For the text-containing cell, return its midpoint in [X, Y] coordinate format. 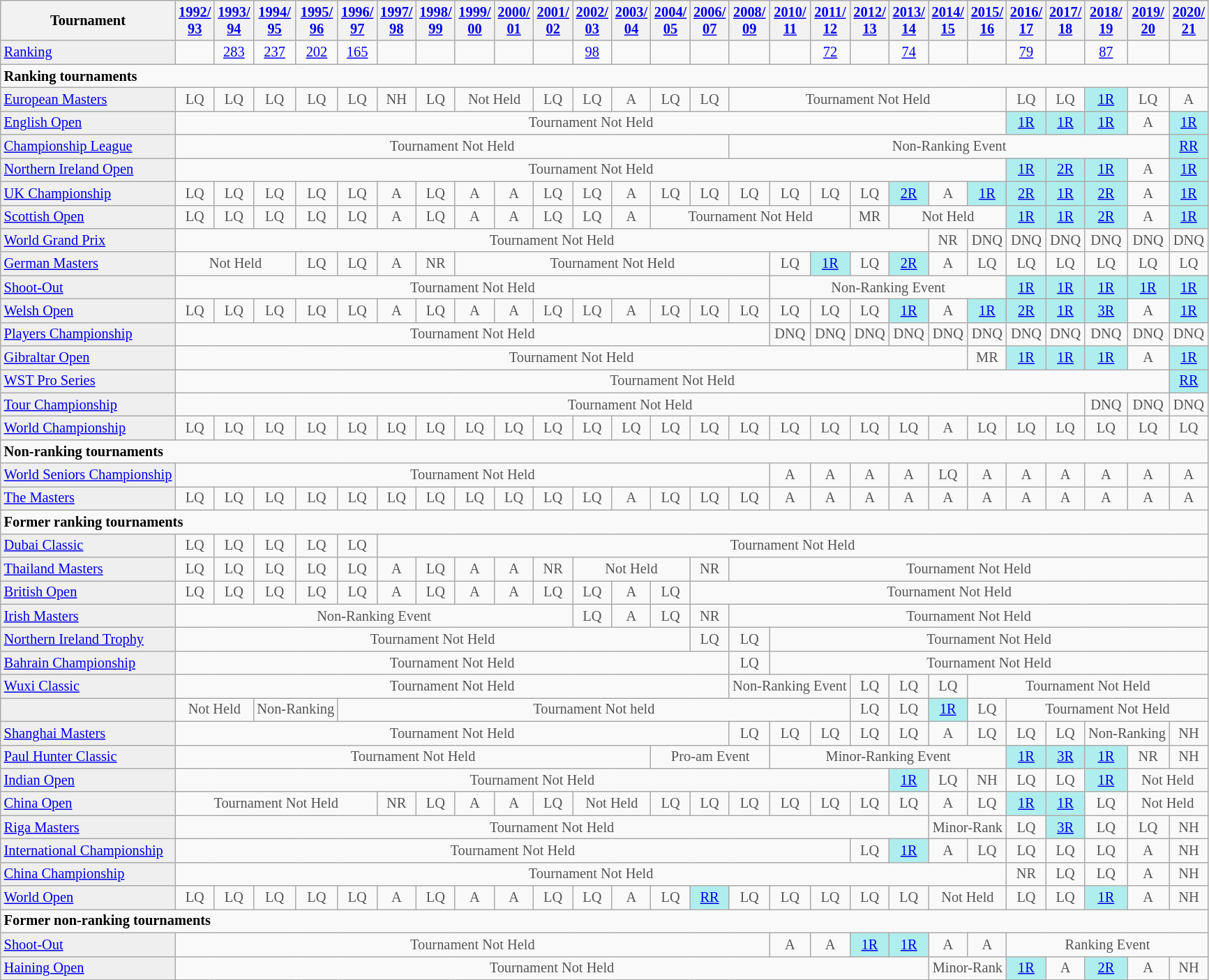
2011/12 [830, 20]
British Open [88, 592]
2008/09 [749, 20]
98 [592, 52]
Tournament Not held [594, 709]
Ranking tournaments [604, 76]
Haining Open [88, 968]
UK Championship [88, 193]
Welsh Open [88, 310]
Tour Championship [88, 405]
Non-ranking tournaments [604, 451]
283 [234, 52]
2001/02 [553, 20]
2019/20 [1148, 20]
165 [357, 52]
2015/16 [987, 20]
Championship League [88, 146]
2002/03 [592, 20]
1999/00 [474, 20]
Dubai Classic [88, 545]
74 [909, 52]
Riga Masters [88, 827]
1994/95 [274, 20]
Players Championship [88, 334]
1997/98 [396, 20]
2004/05 [670, 20]
Wuxi Classic [88, 686]
World Grand Prix [88, 240]
2013/14 [909, 20]
European Masters [88, 99]
Bahrain Championship [88, 663]
China Open [88, 804]
Minor-Ranking Event [888, 757]
2017/18 [1065, 20]
China Championship [88, 874]
Irish Masters [88, 616]
2012/13 [870, 20]
German Masters [88, 264]
Pro-am Event [710, 757]
Thailand Masters [88, 568]
Gibraltar Open [88, 358]
1993/94 [234, 20]
The Masters [88, 498]
87 [1106, 52]
English Open [88, 123]
2016/17 [1026, 20]
Shanghai Masters [88, 733]
Northern Ireland Open [88, 169]
Ranking Event [1108, 944]
1998/99 [435, 20]
72 [830, 52]
World Open [88, 898]
2018/19 [1106, 20]
1992/93 [195, 20]
World Championship [88, 428]
79 [1026, 52]
Ranking [88, 52]
2000/01 [514, 20]
World Seniors Championship [88, 475]
237 [274, 52]
Indian Open [88, 780]
2020/21 [1189, 20]
Paul Hunter Classic [88, 757]
1995/96 [317, 20]
WST Pro Series [88, 381]
Former ranking tournaments [604, 522]
Scottish Open [88, 217]
Tournament [88, 20]
Former non-ranking tournaments [604, 921]
2014/15 [948, 20]
202 [317, 52]
2003/04 [631, 20]
International Championship [88, 850]
Northern Ireland Trophy [88, 639]
2010/11 [790, 20]
1996/97 [357, 20]
2006/07 [709, 20]
